Pinpoint the cell where the given text exists, returning its (x, y) midpoint coordinate. 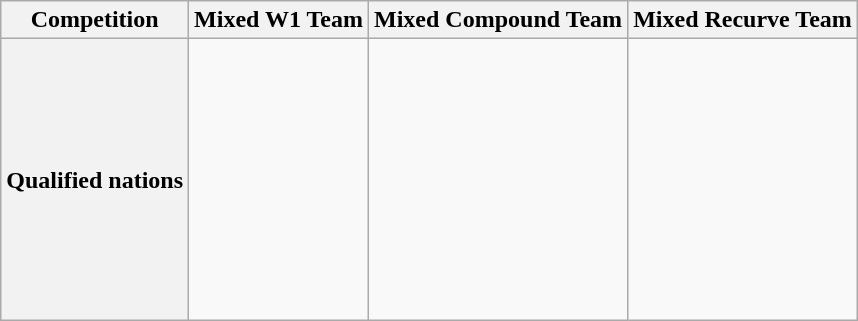
Mixed Recurve Team (743, 20)
Mixed W1 Team (279, 20)
Qualified nations (95, 180)
Competition (95, 20)
Mixed Compound Team (498, 20)
